Detect which cell encompasses the target text, then output its (x, y) center coordinate. 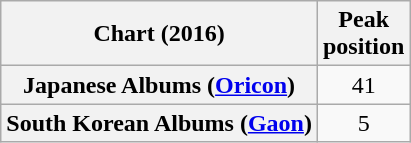
Japanese Albums (Oricon) (160, 85)
41 (363, 85)
South Korean Albums (Gaon) (160, 123)
Peakposition (363, 34)
5 (363, 123)
Chart (2016) (160, 34)
